For the text-containing cell, return its midpoint in [X, Y] coordinate format. 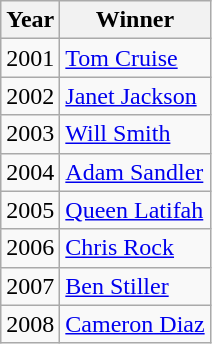
2001 [30, 58]
2002 [30, 96]
Will Smith [135, 134]
2007 [30, 286]
2006 [30, 248]
Cameron Diaz [135, 324]
Janet Jackson [135, 96]
Ben Stiller [135, 286]
Chris Rock [135, 248]
Adam Sandler [135, 172]
Queen Latifah [135, 210]
Winner [135, 20]
2003 [30, 134]
2008 [30, 324]
Year [30, 20]
2004 [30, 172]
2005 [30, 210]
Tom Cruise [135, 58]
